Extract the (X, Y) coordinate from the center of the cell holding the provided text.  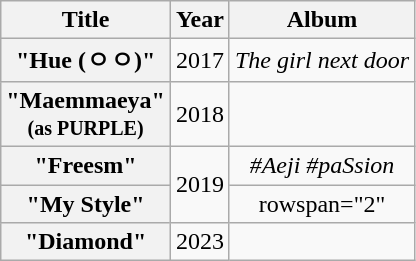
The girl next door (322, 60)
"Freesm" (86, 165)
"Hue (ㅇㅇ)" (86, 60)
#Aeji #paSsion (322, 165)
rowspan="2" (322, 203)
Year (200, 20)
Title (86, 20)
2017 (200, 60)
"Maemmaeya" (as PURPLE) (86, 114)
"Diamond" (86, 242)
2019 (200, 184)
2018 (200, 114)
2023 (200, 242)
Album (322, 20)
"My Style" (86, 203)
